Identify which cell holds the provided text, then report its (X, Y) central coordinate. 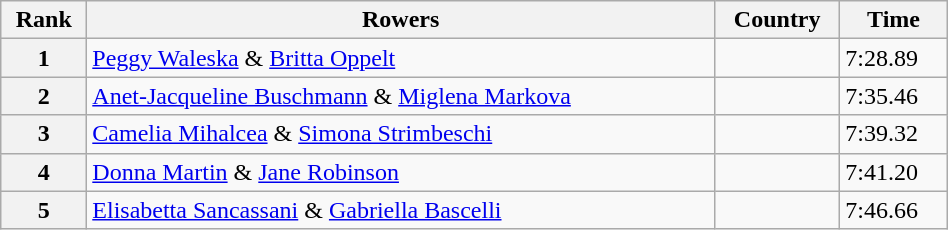
7:35.46 (894, 96)
5 (44, 210)
7:41.20 (894, 172)
2 (44, 96)
Rank (44, 20)
3 (44, 134)
Country (778, 20)
Donna Martin & Jane Robinson (401, 172)
Anet-Jacqueline Buschmann & Miglena Markova (401, 96)
Time (894, 20)
7:28.89 (894, 58)
7:39.32 (894, 134)
4 (44, 172)
Peggy Waleska & Britta Oppelt (401, 58)
Elisabetta Sancassani & Gabriella Bascelli (401, 210)
Rowers (401, 20)
7:46.66 (894, 210)
Camelia Mihalcea & Simona Strimbeschi (401, 134)
1 (44, 58)
